Capture the cell that displays the provided text and extract its [X, Y] central coordinate. 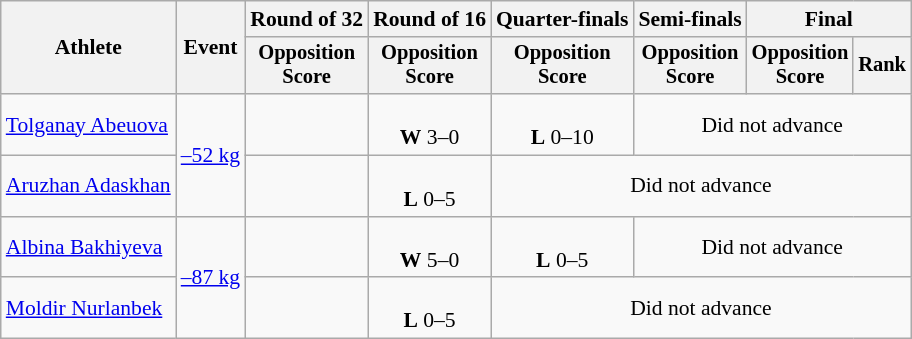
Event [210, 48]
Rank [882, 66]
Final [829, 19]
L 0–10 [562, 124]
Tolganay Abeuova [88, 124]
–52 kg [210, 155]
W 3–0 [430, 124]
W 5–0 [430, 248]
Moldir Nurlanbek [88, 308]
Round of 16 [430, 19]
–87 kg [210, 278]
Round of 32 [306, 19]
Semi-finals [690, 19]
Albina Bakhiyeva [88, 248]
Aruzhan Adaskhan [88, 186]
Athlete [88, 48]
Quarter-finals [562, 19]
